For the text-containing cell, return its midpoint in [X, Y] coordinate format. 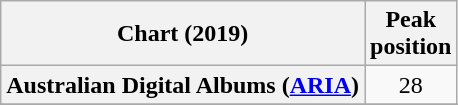
Peakposition [411, 34]
Chart (2019) [183, 34]
28 [411, 85]
Australian Digital Albums (ARIA) [183, 85]
